Identify which cell holds the provided text, then report its [x, y] central coordinate. 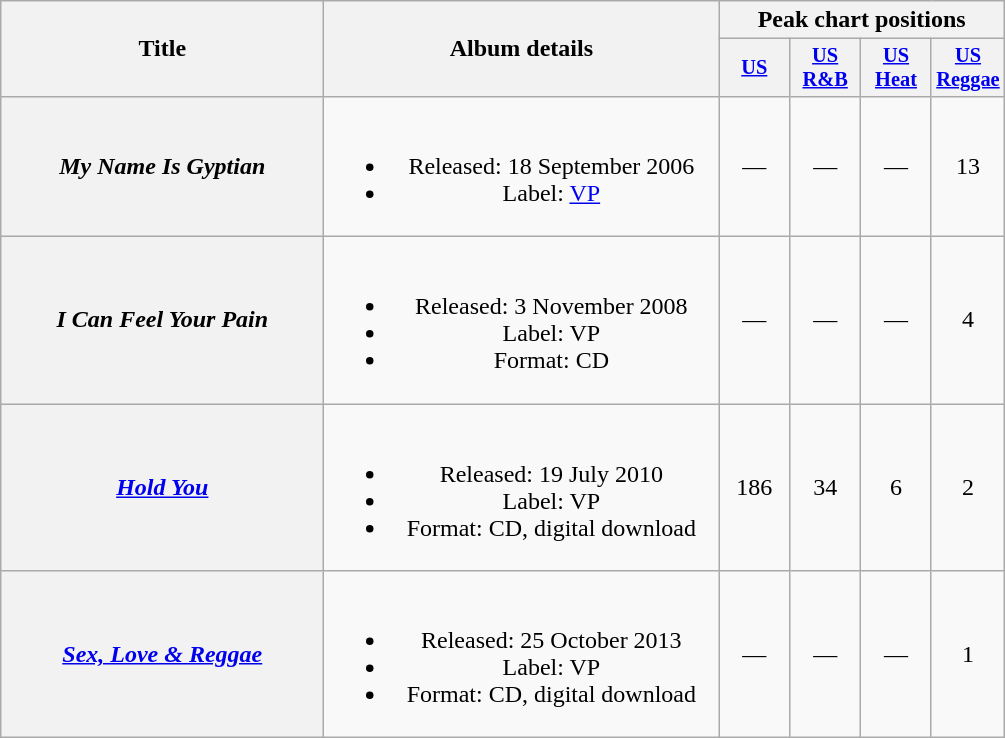
Sex, Love & Reggae [162, 654]
US Heat [896, 68]
4 [968, 320]
2 [968, 488]
US R&B [826, 68]
34 [826, 488]
My Name Is Gyptian [162, 166]
Released: 25 October 2013Label: VPFormat: CD, digital download [522, 654]
1 [968, 654]
13 [968, 166]
Released: 19 July 2010Label: VPFormat: CD, digital download [522, 488]
Released: 18 September 2006Label: VP [522, 166]
Released: 3 November 2008Label: VPFormat: CD [522, 320]
186 [754, 488]
Album details [522, 49]
I Can Feel Your Pain [162, 320]
Hold You [162, 488]
US Reggae [968, 68]
US [754, 68]
Peak chart positions [862, 20]
Title [162, 49]
6 [896, 488]
